Output the (x, y) coordinate of the center of the cell containing the given text.  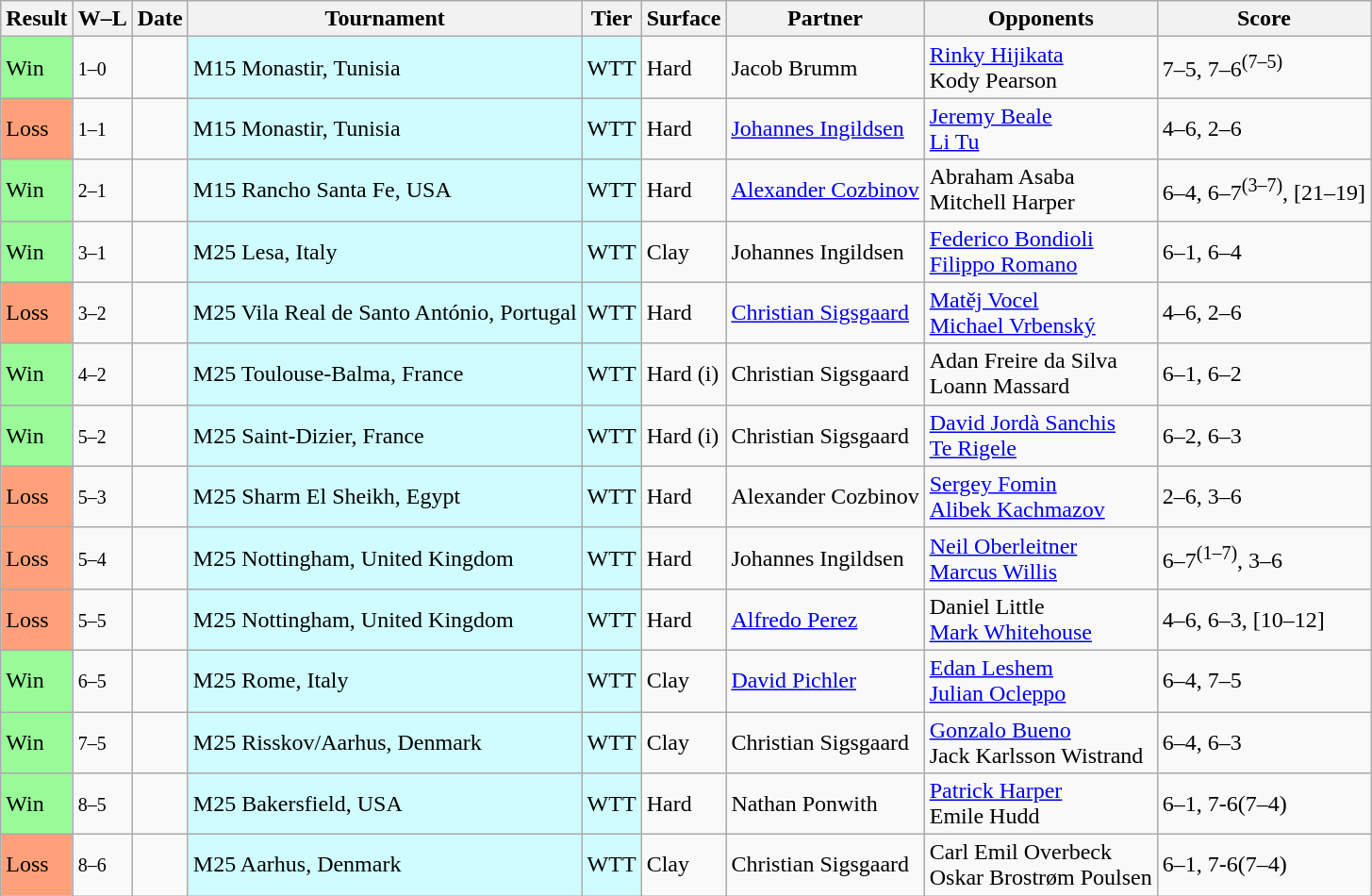
4–6, 6–3, [10–12] (1264, 619)
Surface (684, 19)
Jeremy Beale Li Tu (1041, 128)
Date (160, 19)
5–2 (102, 436)
Matěj Vocel Michael Vrbenský (1041, 313)
6–2, 6–3 (1264, 436)
Adan Freire da Silva Loann Massard (1041, 373)
2–6, 3–6 (1264, 496)
Partner (825, 19)
David Jordà Sanchis Te Rigele (1041, 436)
Nathan Ponwith (825, 804)
7–5 (102, 741)
Federico Bondioli Filippo Romano (1041, 251)
5–5 (102, 619)
Tournament (385, 19)
Score (1264, 19)
8–6 (102, 866)
2–1 (102, 191)
Rinky Hijikata Kody Pearson (1041, 68)
6–1, 6–4 (1264, 251)
Edan Leshem Julian Ocleppo (1041, 681)
M15 Rancho Santa Fe, USA (385, 191)
6–4, 6–7(3–7), [21–19] (1264, 191)
M25 Lesa, Italy (385, 251)
Opponents (1041, 19)
6–4, 7–5 (1264, 681)
3–1 (102, 251)
5–4 (102, 558)
Alfredo Perez (825, 619)
1–0 (102, 68)
David Pichler (825, 681)
Daniel Little Mark Whitehouse (1041, 619)
M25 Aarhus, Denmark (385, 866)
4–2 (102, 373)
7–5, 7–6(7–5) (1264, 68)
Jacob Brumm (825, 68)
3–2 (102, 313)
6–5 (102, 681)
Abraham Asaba Mitchell Harper (1041, 191)
5–3 (102, 496)
M25 Saint-Dizier, France (385, 436)
W–L (102, 19)
Patrick Harper Emile Hudd (1041, 804)
6–7(1–7), 3–6 (1264, 558)
6–4, 6–3 (1264, 741)
Neil Oberleitner Marcus Willis (1041, 558)
1–1 (102, 128)
Sergey Fomin Alibek Kachmazov (1041, 496)
M25 Rome, Italy (385, 681)
M25 Bakersfield, USA (385, 804)
M25 Toulouse-Balma, France (385, 373)
Carl Emil Overbeck Oskar Brostrøm Poulsen (1041, 866)
6–1, 6–2 (1264, 373)
Result (37, 19)
M25 Vila Real de Santo António, Portugal (385, 313)
Tier (611, 19)
M25 Risskov/Aarhus, Denmark (385, 741)
M25 Sharm El Sheikh, Egypt (385, 496)
Gonzalo Bueno Jack Karlsson Wistrand (1041, 741)
8–5 (102, 804)
